Search for the cell housing the specified text and yield its (X, Y) center coordinate. 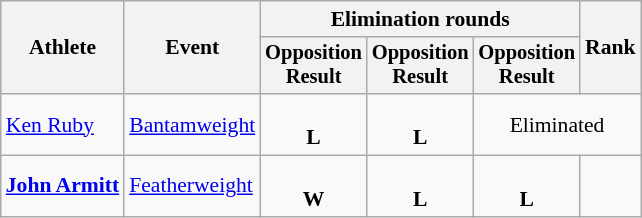
Ken Ruby (62, 124)
Eliminated (556, 124)
Rank (610, 48)
W (314, 186)
Elimination rounds (420, 19)
Event (192, 48)
Featherweight (192, 186)
John Armitt (62, 186)
Athlete (62, 48)
Bantamweight (192, 124)
